Output the [x, y] coordinate of the center of the cell containing the given text.  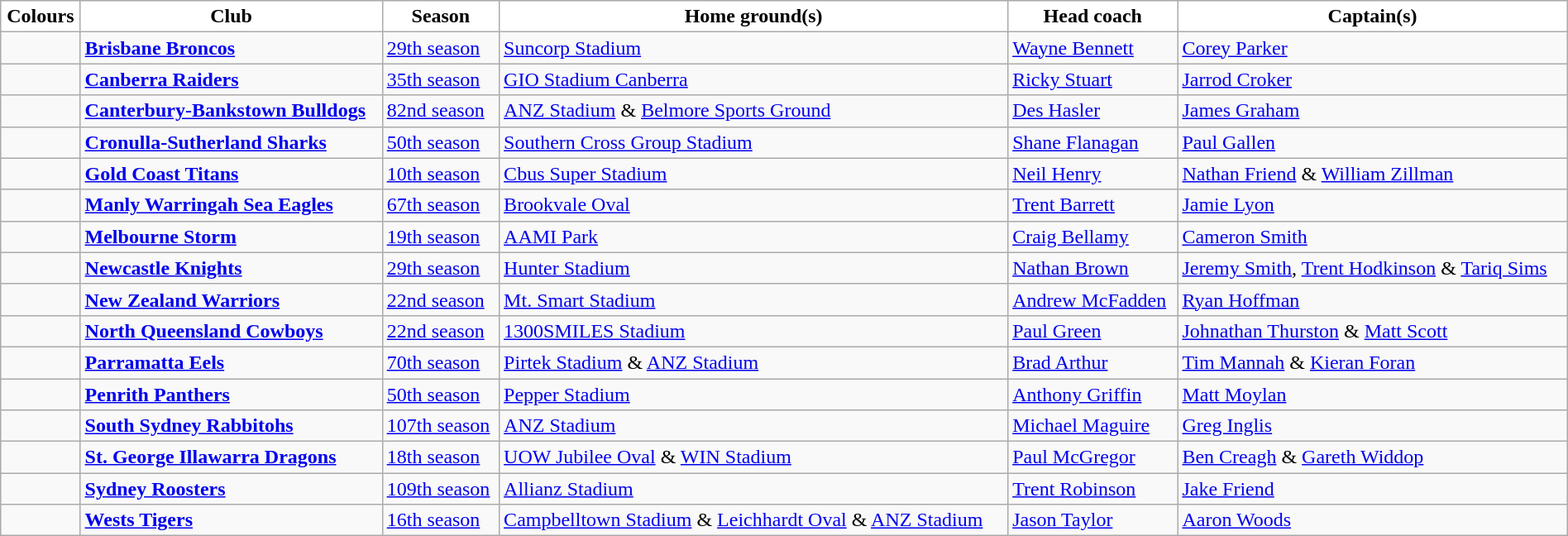
Wayne Bennett [1093, 48]
Michael Maguire [1093, 426]
North Queensland Cowboys [232, 331]
Manly Warringah Sea Eagles [232, 205]
Nathan Brown [1093, 268]
Home ground(s) [754, 17]
GIO Stadium Canberra [754, 79]
16th season [440, 520]
Jason Taylor [1093, 520]
1300SMILES Stadium [754, 331]
82nd season [440, 111]
Craig Bellamy [1093, 237]
Paul Green [1093, 331]
South Sydney Rabbitohs [232, 426]
Brisbane Broncos [232, 48]
ANZ Stadium [754, 426]
Campbelltown Stadium & Leichhardt Oval & ANZ Stadium [754, 520]
Ricky Stuart [1093, 79]
Andrew McFadden [1093, 299]
St. George Illawarra Dragons [232, 457]
Penrith Panthers [232, 395]
Trent Robinson [1093, 489]
Captain(s) [1373, 17]
Jamie Lyon [1373, 205]
Cronulla-Sutherland Sharks [232, 142]
Corey Parker [1373, 48]
19th season [440, 237]
Matt Moylan [1373, 395]
35th season [440, 79]
Ryan Hoffman [1373, 299]
Pepper Stadium [754, 395]
Cbus Super Stadium [754, 174]
Tim Mannah & Kieran Foran [1373, 362]
Newcastle Knights [232, 268]
Suncorp Stadium [754, 48]
Sydney Roosters [232, 489]
Johnathan Thurston & Matt Scott [1373, 331]
Greg Inglis [1373, 426]
Colours [41, 17]
109th season [440, 489]
Canberra Raiders [232, 79]
18th season [440, 457]
Jarrod Croker [1373, 79]
Gold Coast Titans [232, 174]
Des Hasler [1093, 111]
Brad Arthur [1093, 362]
Shane Flanagan [1093, 142]
Neil Henry [1093, 174]
Aaron Woods [1373, 520]
67th season [440, 205]
107th season [440, 426]
Paul McGregor [1093, 457]
Brookvale Oval [754, 205]
Club [232, 17]
70th season [440, 362]
Hunter Stadium [754, 268]
Nathan Friend & William Zillman [1373, 174]
Paul Gallen [1373, 142]
Head coach [1093, 17]
Pirtek Stadium & ANZ Stadium [754, 362]
Anthony Griffin [1093, 395]
Jeremy Smith, Trent Hodkinson & Tariq Sims [1373, 268]
Melbourne Storm [232, 237]
Mt. Smart Stadium [754, 299]
Season [440, 17]
ANZ Stadium & Belmore Sports Ground [754, 111]
Ben Creagh & Gareth Widdop [1373, 457]
Cameron Smith [1373, 237]
UOW Jubilee Oval & WIN Stadium [754, 457]
Trent Barrett [1093, 205]
Jake Friend [1373, 489]
Canterbury-Bankstown Bulldogs [232, 111]
Southern Cross Group Stadium [754, 142]
Allianz Stadium [754, 489]
New Zealand Warriors [232, 299]
AAMI Park [754, 237]
James Graham [1373, 111]
Wests Tigers [232, 520]
10th season [440, 174]
Parramatta Eels [232, 362]
